From the cell containing the given text, extract its center point as (x, y) coordinate. 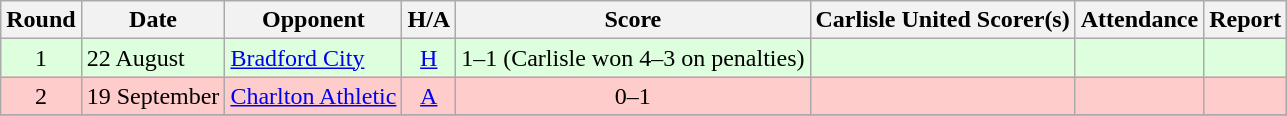
Opponent (314, 20)
22 August (153, 58)
0–1 (633, 96)
Charlton Athletic (314, 96)
Report (1246, 20)
2 (41, 96)
Date (153, 20)
Bradford City (314, 58)
H/A (429, 20)
Score (633, 20)
1 (41, 58)
Attendance (1139, 20)
A (429, 96)
H (429, 58)
1–1 (Carlisle won 4–3 on penalties) (633, 58)
19 September (153, 96)
Carlisle United Scorer(s) (942, 20)
Round (41, 20)
